Output the (x, y) coordinate of the center of the cell containing the given text.  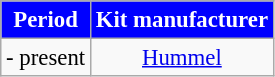
Period (46, 20)
- present (46, 58)
Hummel (182, 58)
Kit manufacturer (182, 20)
